Find where the given text appears and provide that cell's center as [X, Y] coordinate. 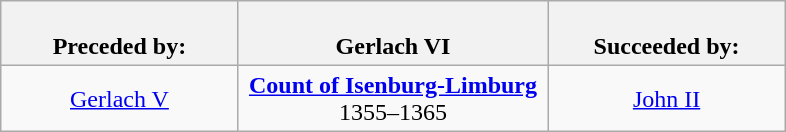
Preceded by: [119, 34]
Count of Isenburg-Limburg1355–1365 [392, 98]
John II [667, 98]
Gerlach VI [392, 34]
Succeeded by: [667, 34]
Gerlach V [119, 98]
